Output the (X, Y) coordinate of the center of the cell containing the given text.  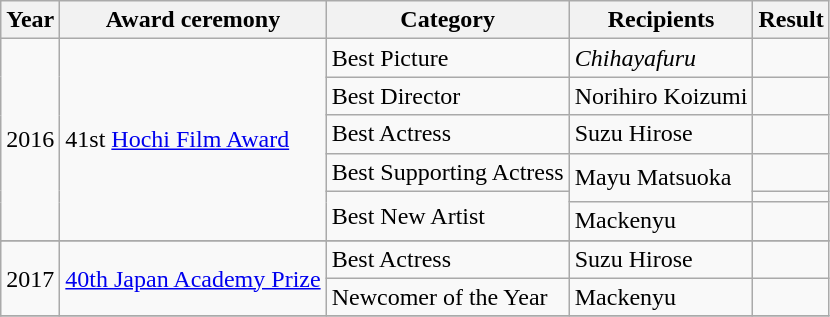
Category (448, 20)
Year (30, 20)
Result (791, 20)
Newcomer of the Year (448, 297)
41st Hochi Film Award (193, 140)
Award ceremony (193, 20)
Chihayafuru (661, 58)
Norihiro Koizumi (661, 96)
Best Supporting Actress (448, 172)
40th Japan Academy Prize (193, 278)
2016 (30, 140)
Best New Artist (448, 216)
Best Picture (448, 58)
Recipients (661, 20)
Mayu Matsuoka (661, 178)
Best Director (448, 96)
2017 (30, 278)
